Search for the cell housing the specified text and yield its (X, Y) center coordinate. 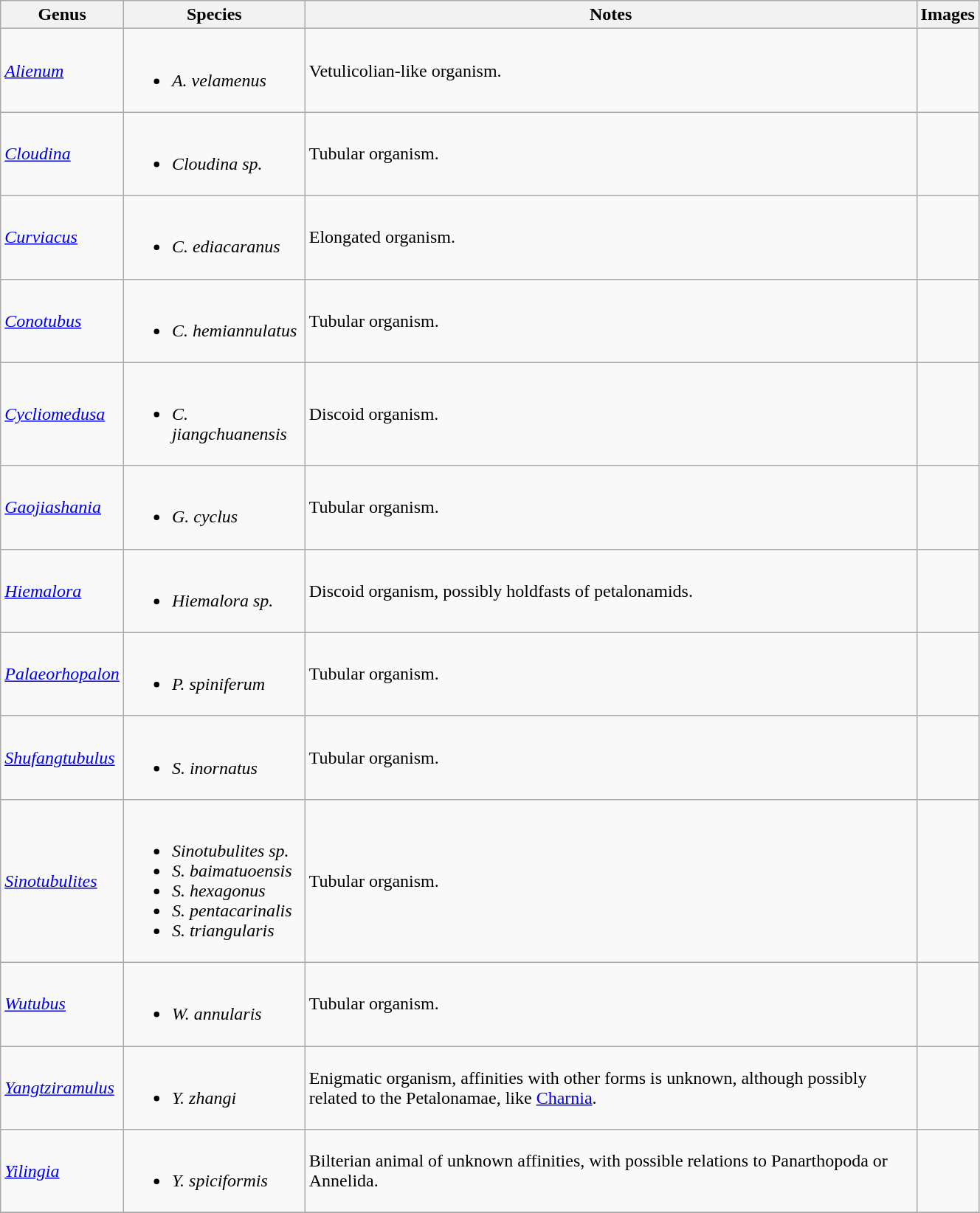
Sinotubulites (62, 881)
C. jiangchuanensis (214, 414)
C. hemiannulatus (214, 320)
Images (948, 15)
Curviacus (62, 238)
Conotubus (62, 320)
Discoid organism. (611, 414)
Hiemalora (62, 590)
Yangtziramulus (62, 1088)
S. inornatus (214, 757)
Notes (611, 15)
Palaeorhopalon (62, 674)
Species (214, 15)
Cloudina (62, 153)
Cycliomedusa (62, 414)
C. ediacaranus (214, 238)
Vetulicolian-like organism. (611, 71)
Hiemalora sp. (214, 590)
Yilingia (62, 1172)
Enigmatic organism, affinities with other forms is unknown, although possibly related to the Petalonamae, like Charnia. (611, 1088)
Discoid organism, possibly holdfasts of petalonamids. (611, 590)
Wutubus (62, 1003)
Elongated organism. (611, 238)
A. velamenus (214, 71)
P. spiniferum (214, 674)
Bilterian animal of unknown affinities, with possible relations to Panarthopoda or Annelida. (611, 1172)
Cloudina sp. (214, 153)
Sinotubulites sp.S. baimatuoensisS. hexagonusS. pentacarinalisS. triangularis (214, 881)
Shufangtubulus (62, 757)
Y. spiciformis (214, 1172)
Alienum (62, 71)
Gaojiashania (62, 508)
Genus (62, 15)
W. annularis (214, 1003)
G. cyclus (214, 508)
Y. zhangi (214, 1088)
